Pinpoint the cell where the given text exists, returning its (X, Y) midpoint coordinate. 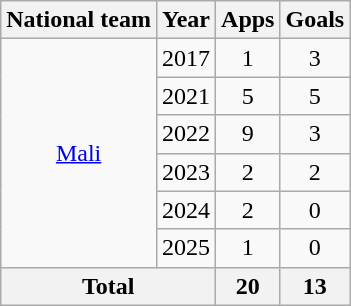
Goals (315, 20)
13 (315, 286)
20 (248, 286)
2017 (186, 58)
2022 (186, 134)
Year (186, 20)
National team (79, 20)
Mali (79, 153)
2024 (186, 210)
2023 (186, 172)
2025 (186, 248)
2021 (186, 96)
9 (248, 134)
Total (108, 286)
Apps (248, 20)
